Capture the cell that displays the provided text and extract its (X, Y) central coordinate. 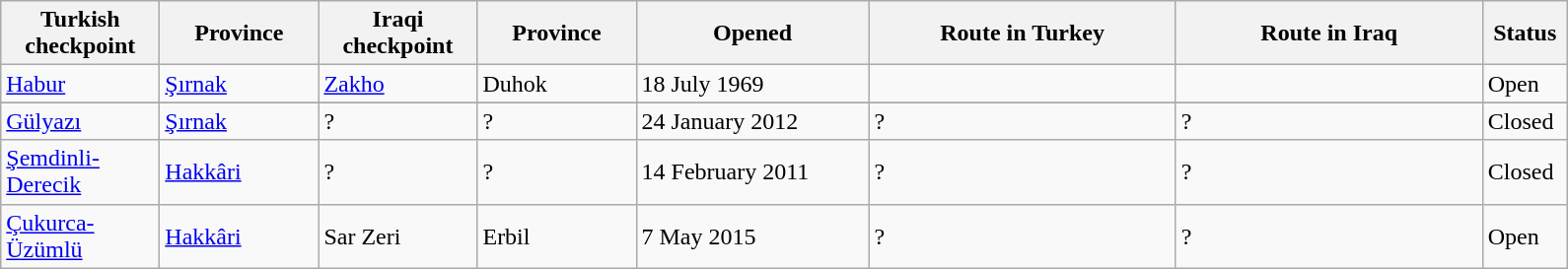
Opened (752, 34)
Gülyazı (81, 121)
18 July 1969 (752, 84)
Erbil (556, 236)
Route in Turkey (1022, 34)
Habur (81, 84)
Iraqi checkpoint (398, 34)
Zakho (398, 84)
Status (1525, 34)
Sar Zeri (398, 236)
Turkish checkpoint (81, 34)
Çukurca-Üzümlü (81, 236)
24 January 2012 (752, 121)
14 February 2011 (752, 171)
Duhok (556, 84)
Route in Iraq (1329, 34)
Şemdinli-Derecik (81, 171)
7 May 2015 (752, 236)
